Extract the (x, y) coordinate from the center of the cell holding the provided text.  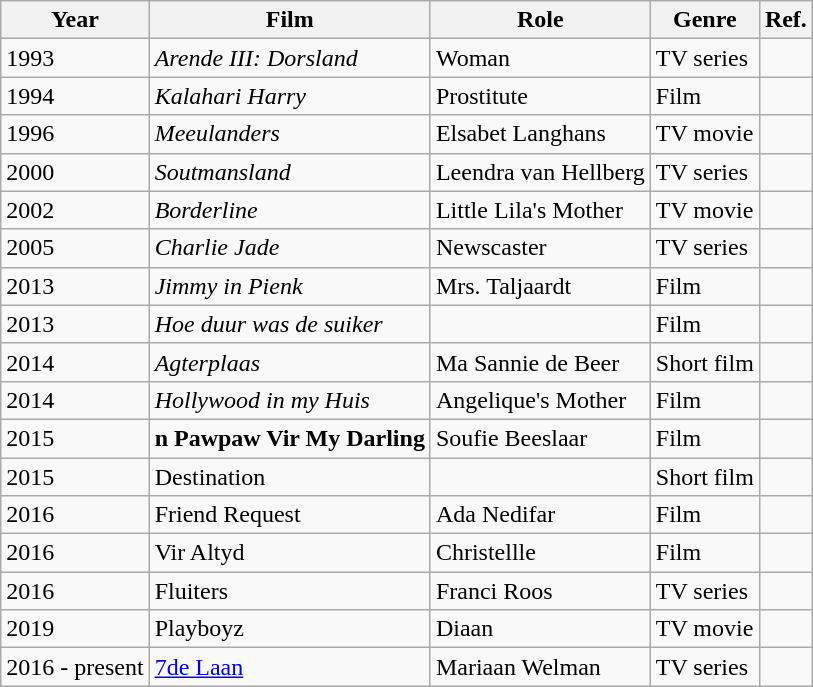
Mariaan Welman (540, 667)
Hollywood in my Huis (290, 400)
7de Laan (290, 667)
Arende III: Dorsland (290, 58)
n Pawpaw Vir My Darling (290, 438)
Ref. (786, 20)
Borderline (290, 210)
1994 (75, 96)
2019 (75, 629)
Jimmy in Pienk (290, 286)
1993 (75, 58)
1996 (75, 134)
2002 (75, 210)
Franci Roos (540, 591)
Playboyz (290, 629)
Meeulanders (290, 134)
Leendra van Hellberg (540, 172)
Vir Altyd (290, 553)
Woman (540, 58)
2000 (75, 172)
Soutmansland (290, 172)
Destination (290, 477)
Prostitute (540, 96)
Diaan (540, 629)
Little Lila's Mother (540, 210)
Charlie Jade (290, 248)
Ada Nedifar (540, 515)
Elsabet Langhans (540, 134)
Year (75, 20)
Friend Request (290, 515)
2016 - present (75, 667)
Agterplaas (290, 362)
Kalahari Harry (290, 96)
2005 (75, 248)
Christellle (540, 553)
Genre (704, 20)
Soufie Beeslaar (540, 438)
Role (540, 20)
Mrs. Taljaardt (540, 286)
Newscaster (540, 248)
Angelique's Mother (540, 400)
Hoe duur was de suiker (290, 324)
Fluiters (290, 591)
Ma Sannie de Beer (540, 362)
